Extract the [X, Y] coordinate from the center of the cell holding the provided text.  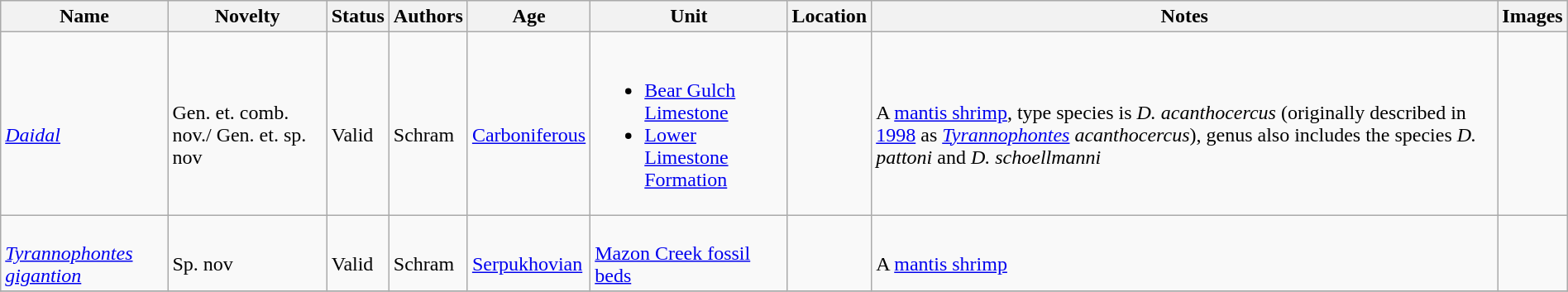
Name [84, 17]
Mazon Creek fossil beds [689, 253]
Status [357, 17]
Bear Gulch LimestoneLower Limestone Formation [689, 124]
Unit [689, 17]
Sp. nov [247, 253]
Location [829, 17]
A mantis shrimp [1184, 253]
Carboniferous [528, 124]
Daidal [84, 124]
Tyrannophontes gigantion [84, 253]
Authors [428, 17]
Age [528, 17]
Images [1532, 17]
Notes [1184, 17]
Novelty [247, 17]
Gen. et. comb. nov./ Gen. et. sp. nov [247, 124]
Serpukhovian [528, 253]
